Provide the [X, Y] coordinate of the cell's center where the given text is located.  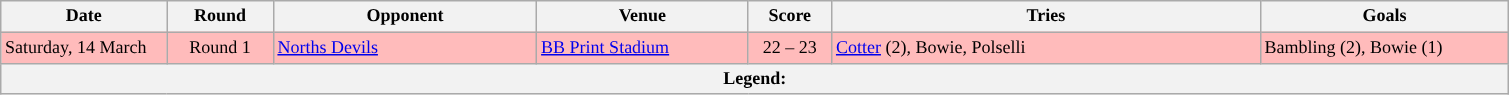
Round [220, 16]
Cotter (2), Bowie, Polselli [1046, 48]
Norths Devils [405, 48]
22 – 23 [790, 48]
Saturday, 14 March [84, 48]
Legend: [755, 78]
Bambling (2), Bowie (1) [1384, 48]
Goals [1384, 16]
Round 1 [220, 48]
Tries [1046, 16]
Date [84, 16]
Opponent [405, 16]
Score [790, 16]
BB Print Stadium [642, 48]
Venue [642, 16]
